Search for the cell housing the specified text and yield its (X, Y) center coordinate. 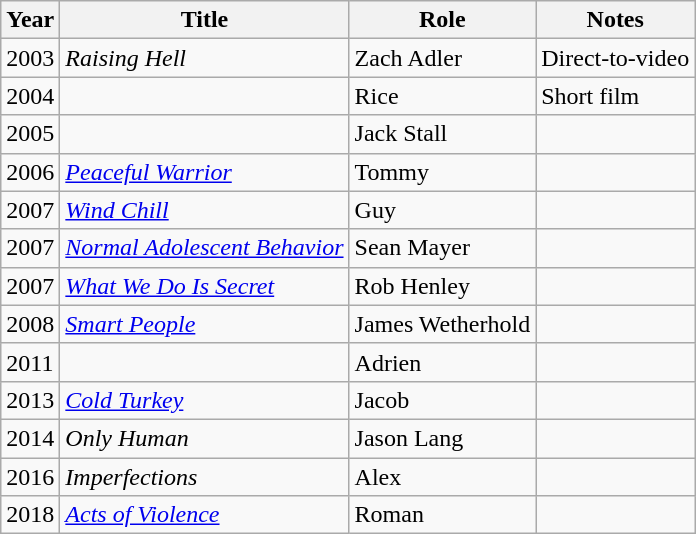
Zach Adler (442, 58)
Title (204, 20)
2011 (30, 362)
Rob Henley (442, 286)
Rice (442, 96)
Cold Turkey (204, 400)
Notes (616, 20)
Tommy (442, 172)
2003 (30, 58)
2008 (30, 324)
Wind Chill (204, 210)
Acts of Violence (204, 515)
Role (442, 20)
Only Human (204, 438)
Short film (616, 96)
2018 (30, 515)
Jacob (442, 400)
Adrien (442, 362)
2013 (30, 400)
2004 (30, 96)
Imperfections (204, 477)
2016 (30, 477)
Year (30, 20)
Normal Adolescent Behavior (204, 248)
2006 (30, 172)
Roman (442, 515)
2005 (30, 134)
Guy (442, 210)
Direct-to-video (616, 58)
2014 (30, 438)
Alex (442, 477)
Jason Lang (442, 438)
Peaceful Warrior (204, 172)
What We Do Is Secret (204, 286)
Smart People (204, 324)
Jack Stall (442, 134)
Raising Hell (204, 58)
James Wetherhold (442, 324)
Sean Mayer (442, 248)
